Scan for the cell matching the given text and deliver its (x, y) coordinate at center. 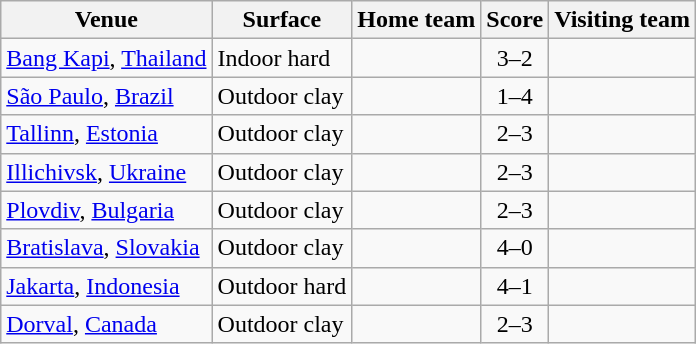
Illichivsk, Ukraine (106, 172)
São Paulo, Brazil (106, 96)
3–2 (515, 58)
4–0 (515, 248)
Jakarta, Indonesia (106, 286)
Surface (282, 20)
Outdoor hard (282, 286)
Home team (416, 20)
Plovdiv, Bulgaria (106, 210)
1–4 (515, 96)
4–1 (515, 286)
Bratislava, Slovakia (106, 248)
Tallinn, Estonia (106, 134)
Score (515, 20)
Venue (106, 20)
Dorval, Canada (106, 324)
Visiting team (622, 20)
Indoor hard (282, 58)
Bang Kapi, Thailand (106, 58)
